For the text-containing cell, return its midpoint in [X, Y] coordinate format. 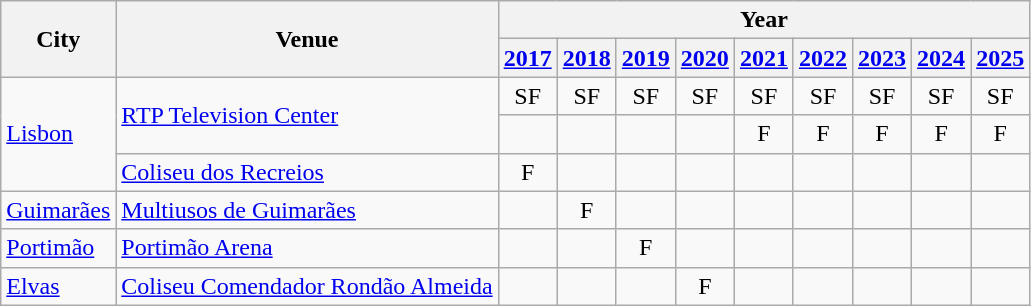
Elvas [58, 286]
Lisbon [58, 134]
Year [764, 20]
City [58, 39]
Coliseu Comendador Rondão Almeida [307, 286]
Guimarães [58, 210]
2025 [1000, 58]
2020 [704, 58]
2024 [942, 58]
Multiusos de Guimarães [307, 210]
2019 [646, 58]
Coliseu dos Recreios [307, 172]
2017 [528, 58]
2021 [764, 58]
Portimão [58, 248]
2022 [822, 58]
2018 [586, 58]
Portimão Arena [307, 248]
RTP Television Center [307, 115]
Venue [307, 39]
2023 [882, 58]
